Pinpoint the cell where the given text exists, returning its [x, y] midpoint coordinate. 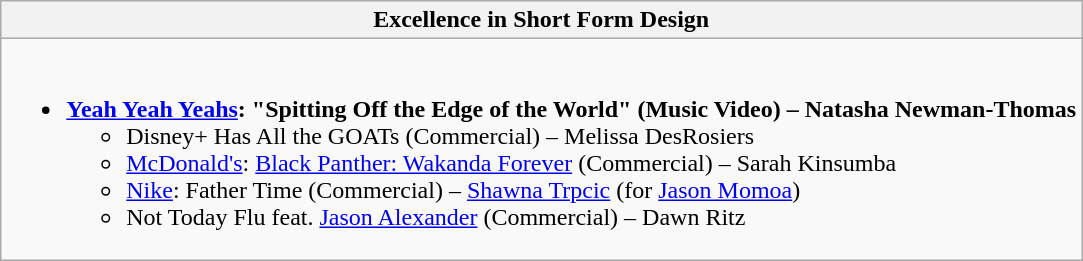
Excellence in Short Form Design [542, 20]
